Extract the [x, y] coordinate from the center of the cell holding the provided text.  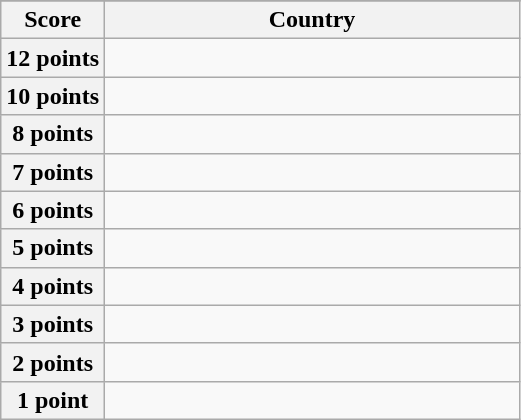
Score [53, 20]
5 points [53, 248]
8 points [53, 134]
7 points [53, 172]
4 points [53, 286]
12 points [53, 58]
6 points [53, 210]
3 points [53, 324]
2 points [53, 362]
Country [312, 20]
1 point [53, 400]
10 points [53, 96]
